Detect which cell encompasses the target text, then output its (X, Y) center coordinate. 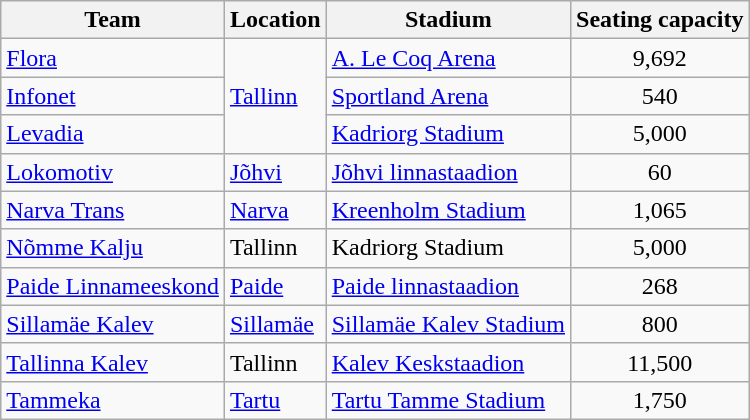
Kalev Keskstaadion (448, 362)
Seating capacity (660, 20)
Stadium (448, 20)
Jõhvi (275, 172)
Tartu Tamme Stadium (448, 400)
Lokomotiv (113, 172)
Nõmme Kalju (113, 248)
9,692 (660, 58)
Narva Trans (113, 210)
Paide (275, 286)
1,750 (660, 400)
Kreenholm Stadium (448, 210)
800 (660, 324)
Flora (113, 58)
540 (660, 96)
268 (660, 286)
Levadia (113, 134)
11,500 (660, 362)
A. Le Coq Arena (448, 58)
Tammeka (113, 400)
Sillamäe Kalev Stadium (448, 324)
Paide linnastaadion (448, 286)
Tallinna Kalev (113, 362)
Tartu (275, 400)
Sportland Arena (448, 96)
Location (275, 20)
Narva (275, 210)
1,065 (660, 210)
Sillamäe (275, 324)
Team (113, 20)
Sillamäe Kalev (113, 324)
Paide Linnameeskond (113, 286)
60 (660, 172)
Jõhvi linnastaadion (448, 172)
Infonet (113, 96)
